Determine the (X, Y) coordinate at the center of the cell enclosing the given text.  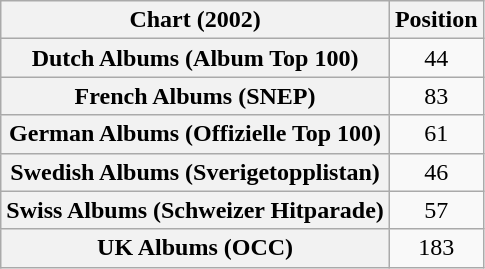
French Albums (SNEP) (196, 96)
57 (436, 210)
61 (436, 134)
83 (436, 96)
Dutch Albums (Album Top 100) (196, 58)
Chart (2002) (196, 20)
Position (436, 20)
German Albums (Offizielle Top 100) (196, 134)
183 (436, 248)
UK Albums (OCC) (196, 248)
Swedish Albums (Sverigetopplistan) (196, 172)
Swiss Albums (Schweizer Hitparade) (196, 210)
44 (436, 58)
46 (436, 172)
